Extract the (X, Y) coordinate from the center of the cell holding the provided text.  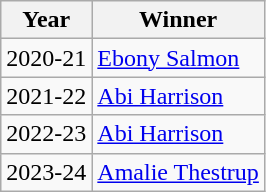
2021-22 (46, 96)
Year (46, 20)
2023-24 (46, 172)
2020-21 (46, 58)
Winner (178, 20)
Amalie Thestrup (178, 172)
2022-23 (46, 134)
Ebony Salmon (178, 58)
